Output the (X, Y) coordinate of the center of the cell containing the given text.  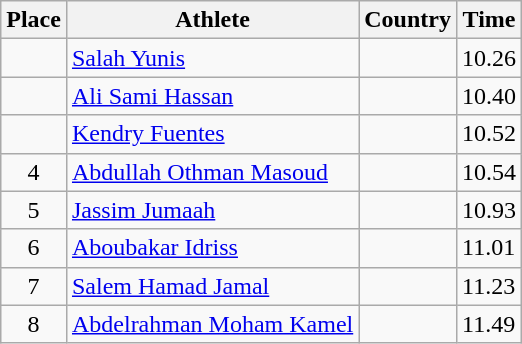
Jassim Jumaah (212, 210)
11.01 (488, 248)
Abdullah Othman Masoud (212, 172)
Country (408, 20)
4 (34, 172)
7 (34, 286)
8 (34, 324)
Salah Yunis (212, 58)
10.93 (488, 210)
Kendry Fuentes (212, 134)
Place (34, 20)
11.49 (488, 324)
Ali Sami Hassan (212, 96)
6 (34, 248)
11.23 (488, 286)
Time (488, 20)
10.26 (488, 58)
Abdelrahman Moham Kamel (212, 324)
10.40 (488, 96)
10.54 (488, 172)
Athlete (212, 20)
Aboubakar Idriss (212, 248)
Salem Hamad Jamal (212, 286)
10.52 (488, 134)
5 (34, 210)
